Return the (x, y) coordinate for the center point of the cell that contains the specified text.  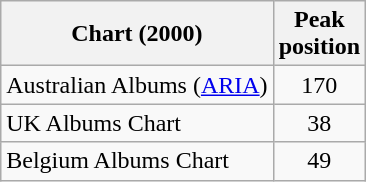
Peakposition (319, 34)
49 (319, 161)
Australian Albums (ARIA) (137, 85)
UK Albums Chart (137, 123)
Belgium Albums Chart (137, 161)
38 (319, 123)
170 (319, 85)
Chart (2000) (137, 34)
